Identify which cell holds the provided text, then report its [x, y] central coordinate. 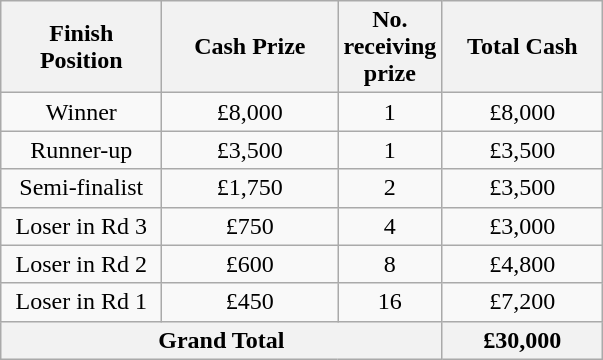
16 [390, 302]
Winner [82, 112]
£450 [250, 302]
Cash Prize [250, 47]
£3,000 [522, 226]
£30,000 [522, 340]
Runner-up [82, 150]
8 [390, 264]
£600 [250, 264]
Semi-finalist [82, 188]
Loser in Rd 1 [82, 302]
Finish Position [82, 47]
No. receiving prize [390, 47]
£7,200 [522, 302]
2 [390, 188]
£1,750 [250, 188]
Grand Total [222, 340]
£750 [250, 226]
Total Cash [522, 47]
Loser in Rd 3 [82, 226]
£4,800 [522, 264]
4 [390, 226]
Loser in Rd 2 [82, 264]
